For the text-containing cell, return its midpoint in (x, y) coordinate format. 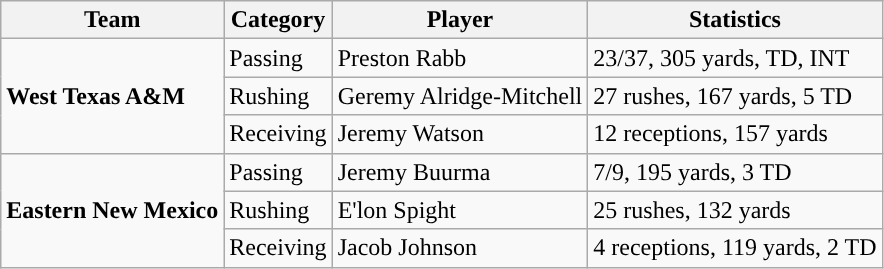
Eastern New Mexico (112, 210)
7/9, 195 yards, 3 TD (735, 172)
Geremy Alridge-Mitchell (460, 96)
25 rushes, 132 yards (735, 210)
Jacob Johnson (460, 248)
Statistics (735, 20)
12 receptions, 157 yards (735, 134)
27 rushes, 167 yards, 5 TD (735, 96)
E'lon Spight (460, 210)
4 receptions, 119 yards, 2 TD (735, 248)
Team (112, 20)
Jeremy Buurma (460, 172)
Category (278, 20)
Preston Rabb (460, 58)
West Texas A&M (112, 96)
23/37, 305 yards, TD, INT (735, 58)
Jeremy Watson (460, 134)
Player (460, 20)
